Scan for the cell matching the given text and deliver its (x, y) coordinate at center. 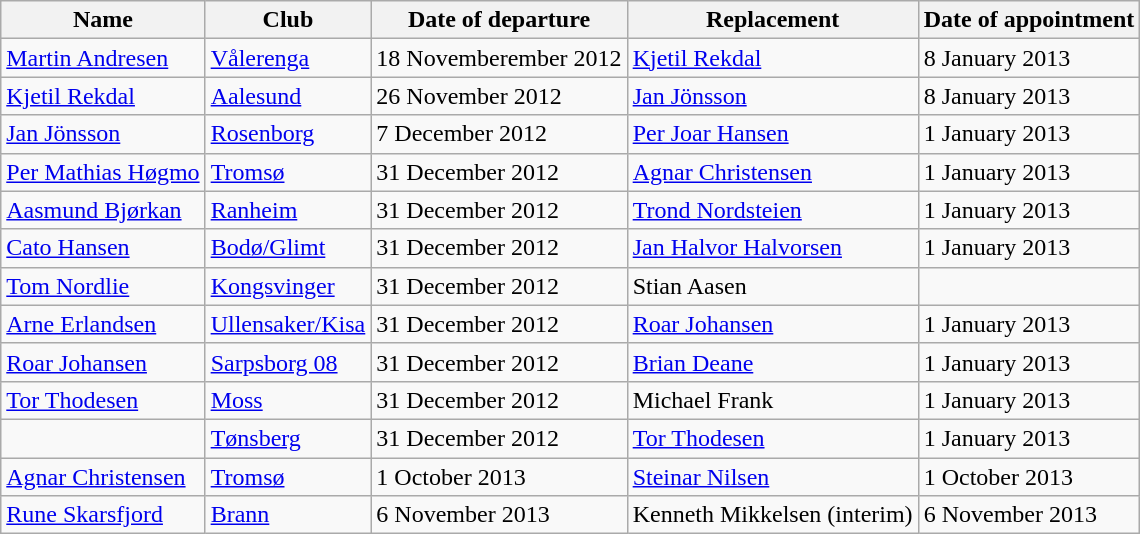
Replacement (772, 20)
Kongsvinger (288, 286)
Per Mathias Høgmo (103, 172)
Date of departure (499, 20)
Michael Frank (772, 400)
Brian Deane (772, 362)
Rune Skarsfjord (103, 515)
Aasmund Bjørkan (103, 210)
Brann (288, 515)
Trond Nordsteien (772, 210)
7 December 2012 (499, 134)
Name (103, 20)
18 Novemberember 2012 (499, 58)
Tønsberg (288, 438)
Ranheim (288, 210)
Cato Hansen (103, 248)
Vålerenga (288, 58)
Rosenborg (288, 134)
Moss (288, 400)
Tom Nordlie (103, 286)
Per Joar Hansen (772, 134)
Jan Halvor Halvorsen (772, 248)
Steinar Nilsen (772, 477)
Aalesund (288, 96)
Arne Erlandsen (103, 324)
Sarpsborg 08 (288, 362)
Martin Andresen (103, 58)
Club (288, 20)
Ullensaker/Kisa (288, 324)
26 November 2012 (499, 96)
Date of appointment (1029, 20)
Bodø/Glimt (288, 248)
Stian Aasen (772, 286)
Kenneth Mikkelsen (interim) (772, 515)
